Provide the [x, y] coordinate of the cell's center where the given text is located.  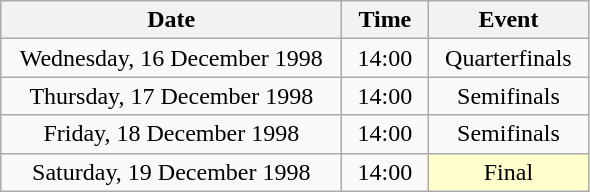
Saturday, 19 December 1998 [172, 172]
Thursday, 17 December 1998 [172, 96]
Wednesday, 16 December 1998 [172, 58]
Friday, 18 December 1998 [172, 134]
Event [508, 20]
Final [508, 172]
Date [172, 20]
Time [385, 20]
Quarterfinals [508, 58]
